Pinpoint the cell where the given text exists, returning its (x, y) midpoint coordinate. 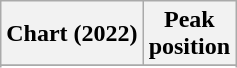
Peakposition (189, 34)
Chart (2022) (72, 34)
